Determine the [X, Y] coordinate at the center of the cell enclosing the given text.  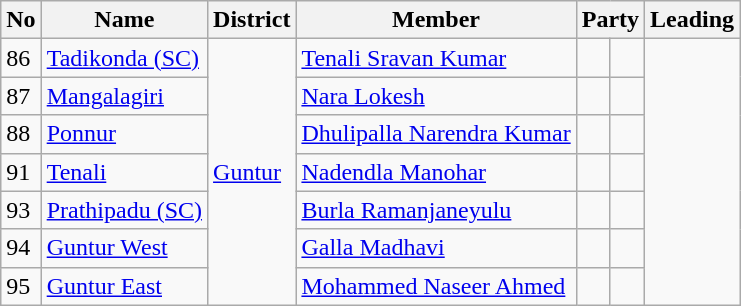
Galla Madhavi [436, 248]
93 [21, 210]
Burla Ramanjaneyulu [436, 210]
Tenali [124, 172]
Mangalagiri [124, 96]
Nara Lokesh [436, 96]
Tadikonda (SC) [124, 58]
Name [124, 20]
Mohammed Naseer Ahmed [436, 286]
91 [21, 172]
Ponnur [124, 134]
Prathipadu (SC) [124, 210]
Guntur West [124, 248]
Leading [692, 20]
86 [21, 58]
Tenali Sravan Kumar [436, 58]
Nadendla Manohar [436, 172]
Guntur East [124, 286]
Guntur [252, 172]
Member [436, 20]
95 [21, 286]
94 [21, 248]
District [252, 20]
No [21, 20]
Party [610, 20]
Dhulipalla Narendra Kumar [436, 134]
88 [21, 134]
87 [21, 96]
